Determine the [X, Y] coordinate at the center of the cell enclosing the given text.  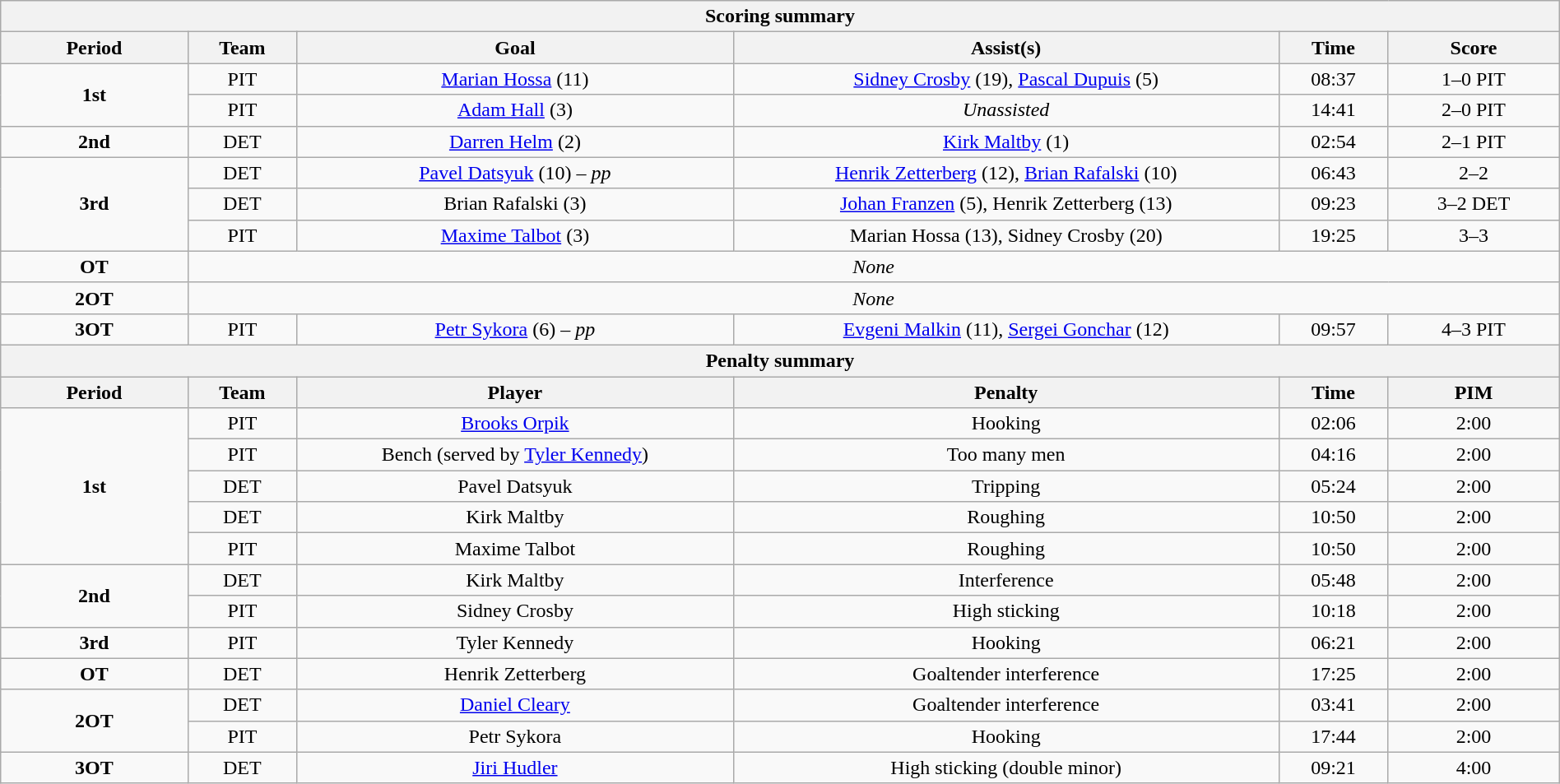
19:25 [1333, 235]
Evgeni Malkin (11), Sergei Gonchar (12) [1005, 329]
2–1 PIT [1474, 141]
Petr Sykora (6) – pp [515, 329]
Brian Rafalski (3) [515, 204]
05:24 [1333, 486]
09:23 [1333, 204]
17:25 [1333, 674]
4:00 [1474, 768]
03:41 [1333, 705]
Sidney Crosby (19), Pascal Dupuis (5) [1005, 79]
04:16 [1333, 455]
Interference [1005, 580]
Penalty [1005, 392]
05:48 [1333, 580]
Tripping [1005, 486]
08:37 [1333, 79]
Darren Helm (2) [515, 141]
Maxime Talbot (3) [515, 235]
Brooks Orpik [515, 424]
3–3 [1474, 235]
06:43 [1333, 173]
Scoring summary [780, 16]
10:18 [1333, 611]
Marian Hossa (11) [515, 79]
14:41 [1333, 110]
06:21 [1333, 643]
Score [1474, 48]
Tyler Kennedy [515, 643]
Daniel Cleary [515, 705]
2–0 PIT [1474, 110]
09:57 [1333, 329]
Henrik Zetterberg (12), Brian Rafalski (10) [1005, 173]
02:54 [1333, 141]
Assist(s) [1005, 48]
02:06 [1333, 424]
09:21 [1333, 768]
High sticking [1005, 611]
Bench (served by Tyler Kennedy) [515, 455]
2–2 [1474, 173]
1–0 PIT [1474, 79]
Adam Hall (3) [515, 110]
Marian Hossa (13), Sidney Crosby (20) [1005, 235]
Goal [515, 48]
Penalty summary [780, 360]
Kirk Maltby (1) [1005, 141]
Maxime Talbot [515, 549]
Pavel Datsyuk (10) – pp [515, 173]
Henrik Zetterberg [515, 674]
High sticking (double minor) [1005, 768]
Unassisted [1005, 110]
Jiri Hudler [515, 768]
3–2 DET [1474, 204]
Player [515, 392]
17:44 [1333, 736]
PIM [1474, 392]
Sidney Crosby [515, 611]
4–3 PIT [1474, 329]
Johan Franzen (5), Henrik Zetterberg (13) [1005, 204]
Pavel Datsyuk [515, 486]
Petr Sykora [515, 736]
Too many men [1005, 455]
